Return [x, y] of the center of cell containing provided text 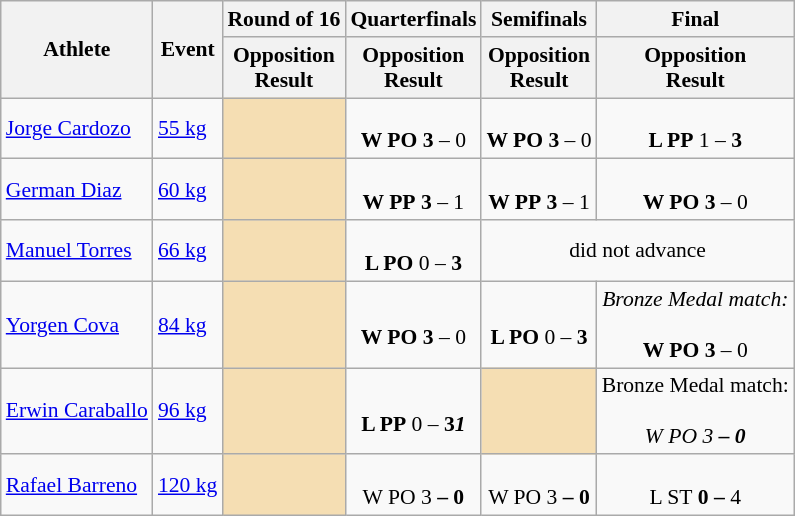
Final [696, 19]
L PP 1 – 3 [696, 128]
66 kg [188, 250]
Rafael Barreno [77, 486]
did not advance [637, 250]
Jorge Cardozo [77, 128]
Erwin Caraballo [77, 412]
Athlete [77, 50]
Quarterfinals [413, 19]
120 kg [188, 486]
German Diaz [77, 190]
55 kg [188, 128]
L ST 0 – 4 [696, 486]
Round of 16 [284, 19]
Yorgen Cova [77, 324]
Event [188, 50]
Semifinals [538, 19]
L PP 0 – 31 [413, 412]
Manuel Torres [77, 250]
84 kg [188, 324]
96 kg [188, 412]
60 kg [188, 190]
